Extract the (x, y) coordinate from the center of the cell holding the provided text.  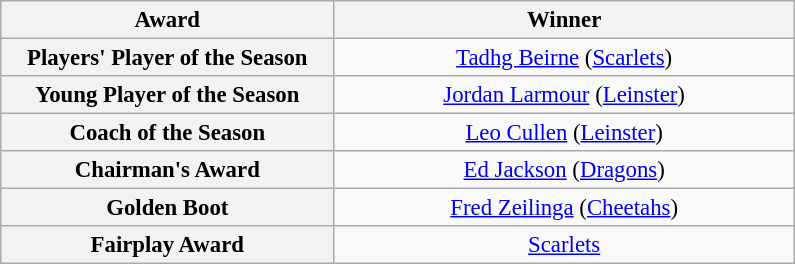
Award (168, 20)
Scarlets (564, 245)
Golden Boot (168, 208)
Winner (564, 20)
Jordan Larmour (Leinster) (564, 95)
Young Player of the Season (168, 95)
Players' Player of the Season (168, 58)
Ed Jackson (Dragons) (564, 170)
Tadhg Beirne (Scarlets) (564, 58)
Chairman's Award (168, 170)
Fairplay Award (168, 245)
Coach of the Season (168, 133)
Leo Cullen (Leinster) (564, 133)
Fred Zeilinga (Cheetahs) (564, 208)
